Locate the cell with the specified text and output its (x, y) center coordinate. 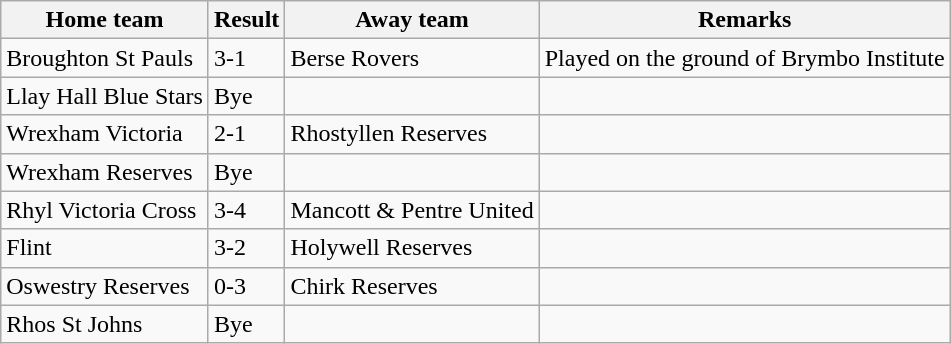
Away team (412, 20)
Rhyl Victoria Cross (105, 210)
Berse Rovers (412, 58)
Rhos St Johns (105, 324)
Holywell Reserves (412, 248)
Chirk Reserves (412, 286)
Result (246, 20)
0-3 (246, 286)
Flint (105, 248)
Wrexham Reserves (105, 172)
Remarks (744, 20)
Wrexham Victoria (105, 134)
Broughton St Pauls (105, 58)
Played on the ground of Brymbo Institute (744, 58)
Oswestry Reserves (105, 286)
3-1 (246, 58)
Mancott & Pentre United (412, 210)
3-2 (246, 248)
Llay Hall Blue Stars (105, 96)
2-1 (246, 134)
Home team (105, 20)
Rhostyllen Reserves (412, 134)
3-4 (246, 210)
